Provide the [x, y] coordinate of the cell's center where the given text is located.  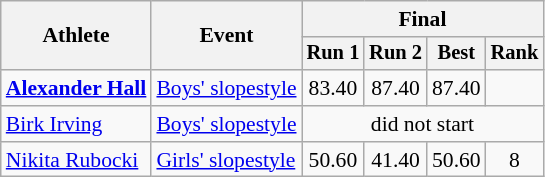
83.40 [334, 88]
Athlete [76, 36]
Best [456, 54]
Birk Irving [76, 124]
Run 2 [396, 54]
Alexander Hall [76, 88]
Final [423, 19]
Rank [515, 54]
Run 1 [334, 54]
Event [226, 36]
did not start [423, 124]
